Pinpoint the cell where the given text exists, returning its (x, y) midpoint coordinate. 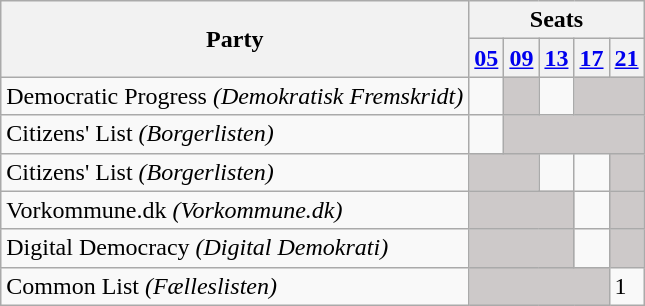
Digital Democracy (Digital Demokrati) (235, 248)
Democratic Progress (Demokratisk Fremskridt) (235, 96)
13 (556, 58)
17 (592, 58)
09 (522, 58)
05 (486, 58)
Party (235, 39)
Vorkommune.dk (Vorkommune.dk) (235, 210)
1 (626, 286)
21 (626, 58)
Seats (556, 20)
Common List (Fælleslisten) (235, 286)
